Return (X, Y) of the center of cell containing provided text 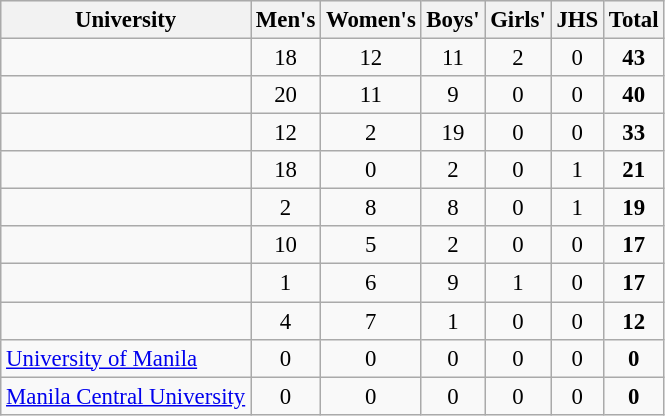
40 (633, 95)
Men's (285, 20)
University of Manila (126, 358)
33 (633, 133)
6 (371, 283)
5 (371, 245)
10 (285, 245)
University (126, 20)
Boys' (453, 20)
43 (633, 58)
Manila Central University (126, 396)
21 (633, 170)
JHS (577, 20)
4 (285, 321)
7 (371, 321)
Girls' (518, 20)
20 (285, 95)
Total (633, 20)
Women's (371, 20)
